Return (X, Y) of the center of cell containing provided text 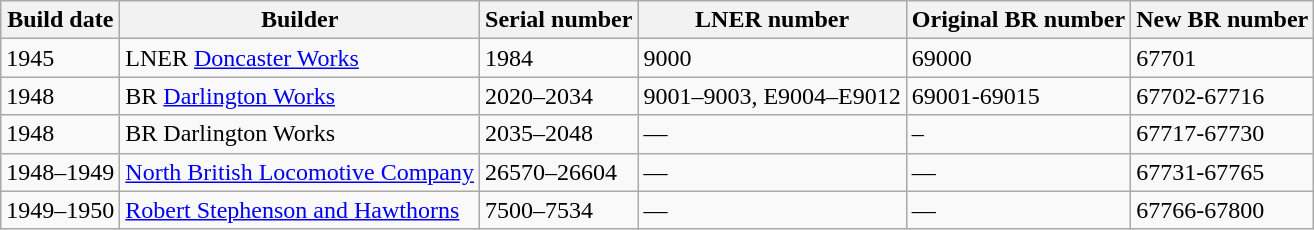
67702-67716 (1222, 96)
1984 (559, 58)
9000 (772, 58)
Robert Stephenson and Hawthorns (300, 210)
2020–2034 (559, 96)
Builder (300, 20)
7500–7534 (559, 210)
1949–1950 (60, 210)
New BR number (1222, 20)
1945 (60, 58)
69001-69015 (1018, 96)
1948–1949 (60, 172)
Serial number (559, 20)
9001–9003, E9004–E9012 (772, 96)
67701 (1222, 58)
2035–2048 (559, 134)
26570–26604 (559, 172)
67731-67765 (1222, 172)
67766-67800 (1222, 210)
69000 (1018, 58)
LNER number (772, 20)
Original BR number (1018, 20)
– (1018, 134)
LNER Doncaster Works (300, 58)
67717-67730 (1222, 134)
North British Locomotive Company (300, 172)
Build date (60, 20)
